Identify which cell holds the provided text, then report its (X, Y) central coordinate. 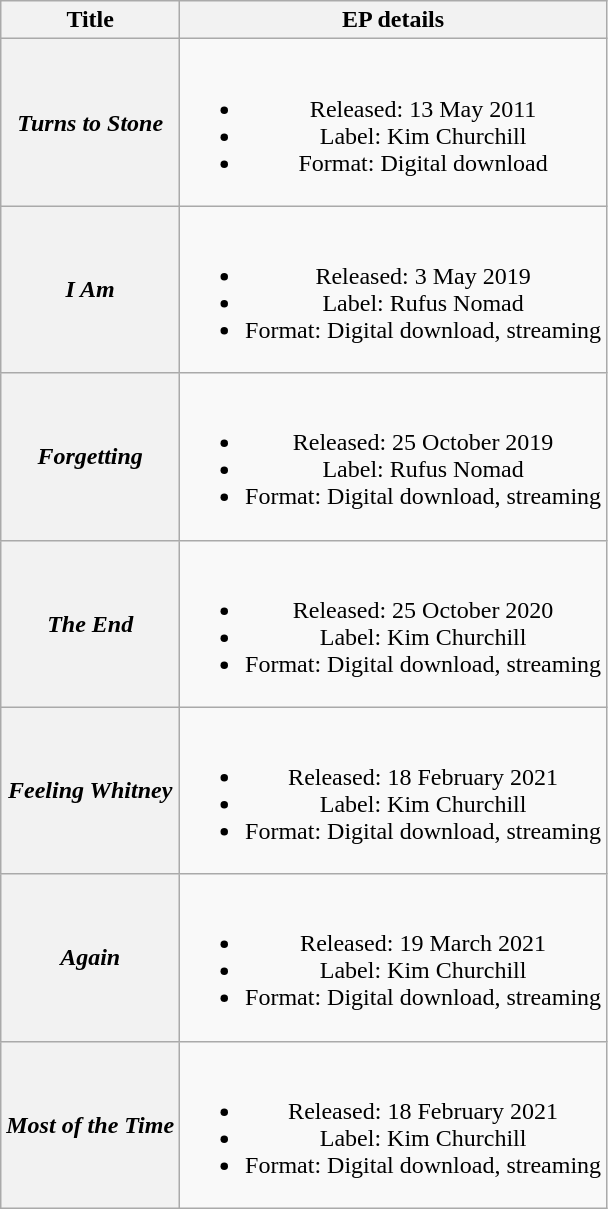
Released: 25 October 2019Label: Rufus NomadFormat: Digital download, streaming (394, 456)
Released: 25 October 2020Label: Kim ChurchillFormat: Digital download, streaming (394, 624)
EP details (394, 20)
Released: 19 March 2021Label: Kim ChurchillFormat: Digital download, streaming (394, 958)
Title (90, 20)
Feeling Whitney (90, 790)
Forgetting (90, 456)
I Am (90, 290)
The End (90, 624)
Again (90, 958)
Turns to Stone (90, 122)
Released: 13 May 2011Label: Kim ChurchillFormat: Digital download (394, 122)
Released: 3 May 2019 Label: Rufus NomadFormat: Digital download, streaming (394, 290)
Most of the Time (90, 1124)
